Scan for the cell matching the given text and deliver its (X, Y) coordinate at center. 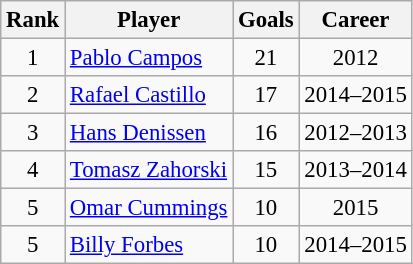
1 (33, 58)
2012–2013 (356, 133)
16 (266, 133)
Tomasz Zahorski (149, 170)
17 (266, 95)
2013–2014 (356, 170)
Career (356, 20)
Billy Forbes (149, 245)
Player (149, 20)
2 (33, 95)
Omar Cummings (149, 208)
Rafael Castillo (149, 95)
21 (266, 58)
Goals (266, 20)
2012 (356, 58)
15 (266, 170)
2015 (356, 208)
Pablo Campos (149, 58)
4 (33, 170)
Hans Denissen (149, 133)
3 (33, 133)
Rank (33, 20)
